Detect which cell encompasses the target text, then output its (X, Y) center coordinate. 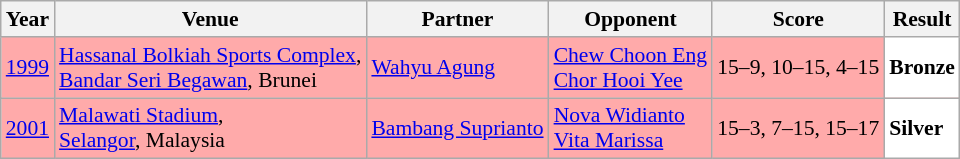
15–3, 7–15, 15–17 (798, 128)
Year (28, 19)
Partner (457, 19)
Hassanal Bolkiah Sports Complex,Bandar Seri Begawan, Brunei (210, 68)
Venue (210, 19)
Silver (922, 128)
15–9, 10–15, 4–15 (798, 68)
Nova Widianto Vita Marissa (631, 128)
Bronze (922, 68)
Wahyu Agung (457, 68)
2001 (28, 128)
Score (798, 19)
1999 (28, 68)
Malawati Stadium,Selangor, Malaysia (210, 128)
Opponent (631, 19)
Bambang Suprianto (457, 128)
Result (922, 19)
Chew Choon Eng Chor Hooi Yee (631, 68)
